Return [x, y] of the center of cell containing provided text 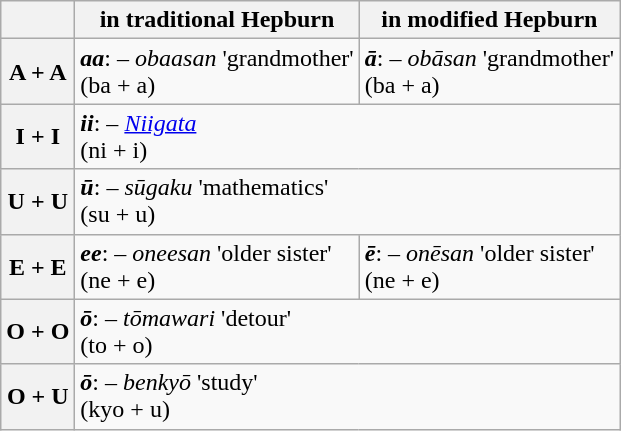
ō: – benkyō 'study'(kyo + u) [348, 396]
ee: – oneesan 'older sister'(ne + e) [217, 266]
aa: – obaasan 'grandmother'(ba + a) [217, 72]
ō: – tōmawari 'detour'(to + o) [348, 332]
O + O [38, 332]
ā: – obāsan 'grandmother'(ba + a) [489, 72]
in modified Hepburn [489, 20]
A + A [38, 72]
O + U [38, 396]
ū: – sūgaku 'mathematics'(su + u) [348, 202]
E + E [38, 266]
U + U [38, 202]
I + I [38, 136]
ē: – onēsan 'older sister'(ne + e) [489, 266]
in traditional Hepburn [217, 20]
ii: – Niigata(ni + i) [348, 136]
